Identify which cell holds the provided text, then report its [x, y] central coordinate. 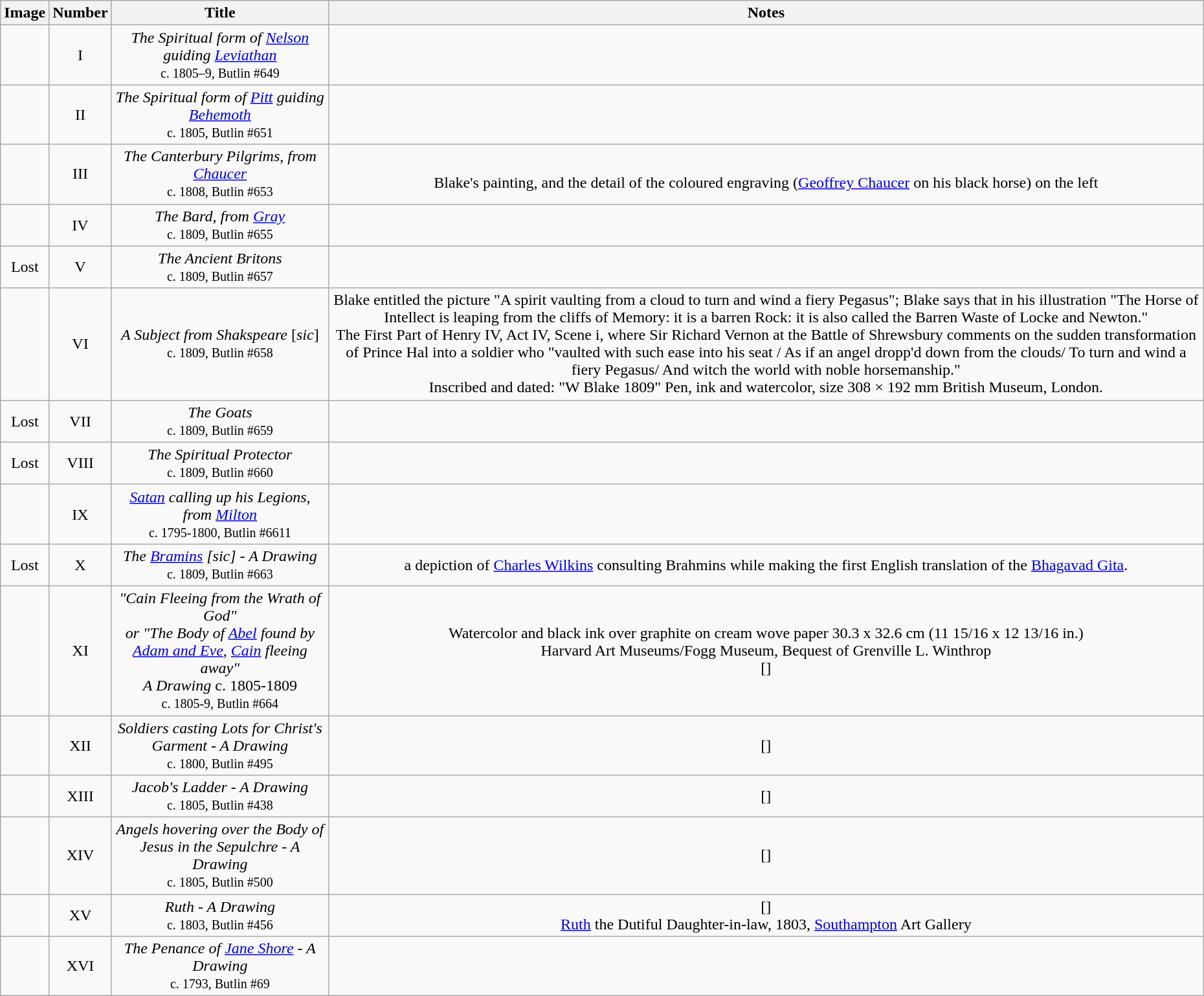
III [80, 174]
A Subject from Shakspeare [sic]c. 1809, Butlin #658 [220, 344]
The Bard, from Grayc. 1809, Butlin #655 [220, 225]
[]Ruth the Dutiful Daughter-in-law, 1803, Southampton Art Gallery [766, 915]
VI [80, 344]
IX [80, 514]
"Cain Fleeing from the Wrath of God" or "The Body of Abel found by Adam and Eve, Cain fleeing away" A Drawing c. 1805-1809c. 1805-9, Butlin #664 [220, 650]
X [80, 564]
VIII [80, 463]
The Spiritual form of Pitt guiding Behemothc. 1805, Butlin #651 [220, 115]
Number [80, 13]
V [80, 267]
Blake's painting, and the detail of the coloured engraving (Geoffrey Chaucer on his black horse) on the left [766, 174]
The Spiritual form of Nelson guiding Leviathanc. 1805–9, Butlin #649 [220, 55]
The Canterbury Pilgrims, from Chaucerc. 1808, Butlin #653 [220, 174]
VII [80, 421]
The Goatsc. 1809, Butlin #659 [220, 421]
II [80, 115]
Notes [766, 13]
I [80, 55]
The Bramins [sic] - A Drawingc. 1809, Butlin #663 [220, 564]
Jacob's Ladder - A Drawingc. 1805, Butlin #438 [220, 796]
The Ancient Britonsc. 1809, Butlin #657 [220, 267]
XV [80, 915]
IV [80, 225]
Soldiers casting Lots for Christ's Garment - A Drawingc. 1800, Butlin #495 [220, 746]
Image [25, 13]
Ruth - A Drawingc. 1803, Butlin #456 [220, 915]
XIV [80, 856]
XII [80, 746]
Satan calling up his Legions, from Miltonc. 1795-1800, Butlin #6611 [220, 514]
Title [220, 13]
Angels hovering over the Body of Jesus in the Sepulchre - A Drawingc. 1805, Butlin #500 [220, 856]
XVI [80, 966]
The Penance of Jane Shore - A Drawingc. 1793, Butlin #69 [220, 966]
XI [80, 650]
XIII [80, 796]
a depiction of Charles Wilkins consulting Brahmins while making the first English translation of the Bhagavad Gita. [766, 564]
The Spiritual Protectorc. 1809, Butlin #660 [220, 463]
